Provide the [x, y] coordinate of the cell's center where the given text is located.  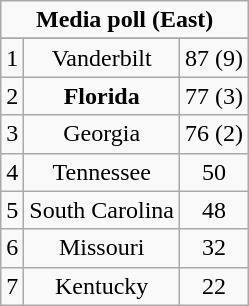
22 [214, 286]
77 (3) [214, 96]
48 [214, 210]
Vanderbilt [102, 58]
Florida [102, 96]
76 (2) [214, 134]
7 [12, 286]
87 (9) [214, 58]
50 [214, 172]
Media poll (East) [125, 20]
Georgia [102, 134]
6 [12, 248]
Missouri [102, 248]
Tennessee [102, 172]
1 [12, 58]
4 [12, 172]
32 [214, 248]
South Carolina [102, 210]
Kentucky [102, 286]
2 [12, 96]
5 [12, 210]
3 [12, 134]
